Extract the (X, Y) coordinate from the center of the cell holding the provided text.  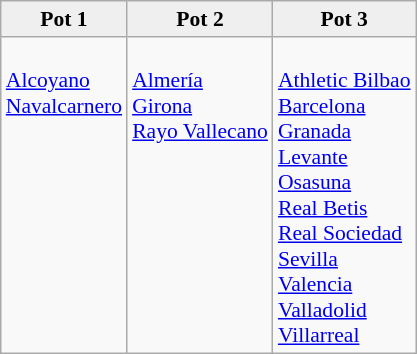
Pot 3 (344, 19)
Athletic Bilbao Barcelona Granada Levante Osasuna Real Betis Real Sociedad Sevilla Valencia Valladolid Villarreal (344, 195)
Alcoyano Navalcarnero (64, 195)
Pot 2 (200, 19)
Almería Girona Rayo Vallecano (200, 195)
Pot 1 (64, 19)
